For the text-containing cell, return its midpoint in (x, y) coordinate format. 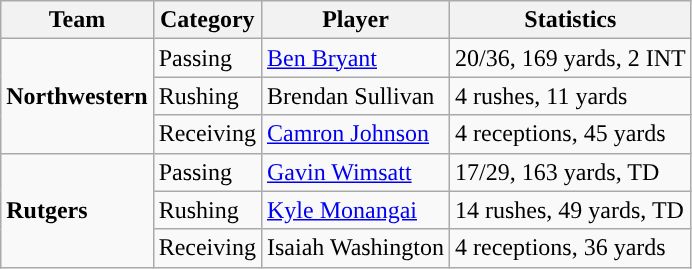
4 rushes, 11 yards (570, 96)
Gavin Wimsatt (355, 172)
Kyle Monangai (355, 210)
17/29, 163 yards, TD (570, 172)
Northwestern (77, 96)
Team (77, 20)
Brendan Sullivan (355, 96)
Ben Bryant (355, 58)
Rutgers (77, 210)
4 receptions, 36 yards (570, 248)
20/36, 169 yards, 2 INT (570, 58)
Statistics (570, 20)
14 rushes, 49 yards, TD (570, 210)
Category (207, 20)
Isaiah Washington (355, 248)
Player (355, 20)
Camron Johnson (355, 134)
4 receptions, 45 yards (570, 134)
